Find where the given text appears and provide that cell's center as [x, y] coordinate. 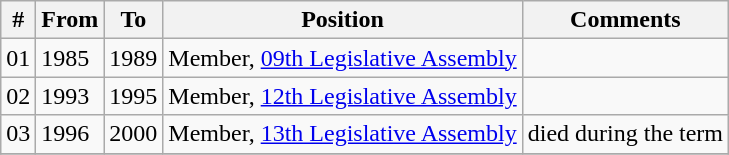
1993 [70, 96]
01 [18, 58]
Member, 13th Legislative Assembly [342, 134]
02 [18, 96]
died during the term [625, 134]
1989 [134, 58]
2000 [134, 134]
Position [342, 20]
Member, 12th Legislative Assembly [342, 96]
03 [18, 134]
1996 [70, 134]
1985 [70, 58]
1995 [134, 96]
To [134, 20]
From [70, 20]
Comments [625, 20]
# [18, 20]
Member, 09th Legislative Assembly [342, 58]
